Detect which cell encompasses the target text, then output its [X, Y] center coordinate. 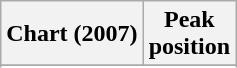
Chart (2007) [72, 34]
Peakposition [189, 34]
